Scan for the cell matching the given text and deliver its (x, y) coordinate at center. 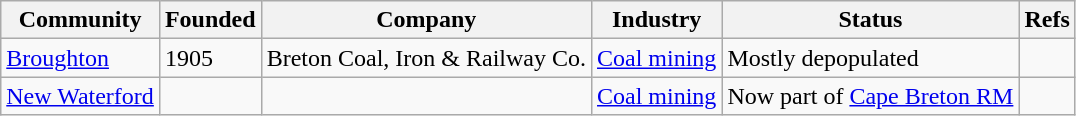
Refs (1047, 20)
Founded (210, 20)
Community (80, 20)
Company (426, 20)
1905 (210, 58)
Broughton (80, 58)
New Waterford (80, 96)
Mostly depopulated (870, 58)
Now part of Cape Breton RM (870, 96)
Status (870, 20)
Industry (656, 20)
Breton Coal, Iron & Railway Co. (426, 58)
